For the text-containing cell, return its midpoint in [X, Y] coordinate format. 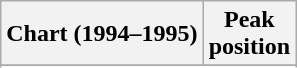
Chart (1994–1995) [102, 34]
Peakposition [249, 34]
